Extract the (x, y) coordinate from the center of the cell holding the provided text.  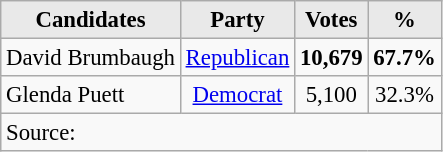
Candidates (91, 20)
Votes (332, 20)
Party (237, 20)
Republican (237, 58)
32.3% (404, 95)
67.7% (404, 58)
David Brumbaugh (91, 58)
10,679 (332, 58)
Democrat (237, 95)
Source: (221, 133)
Glenda Puett (91, 95)
5,100 (332, 95)
% (404, 20)
